For the text-containing cell, return its midpoint in (x, y) coordinate format. 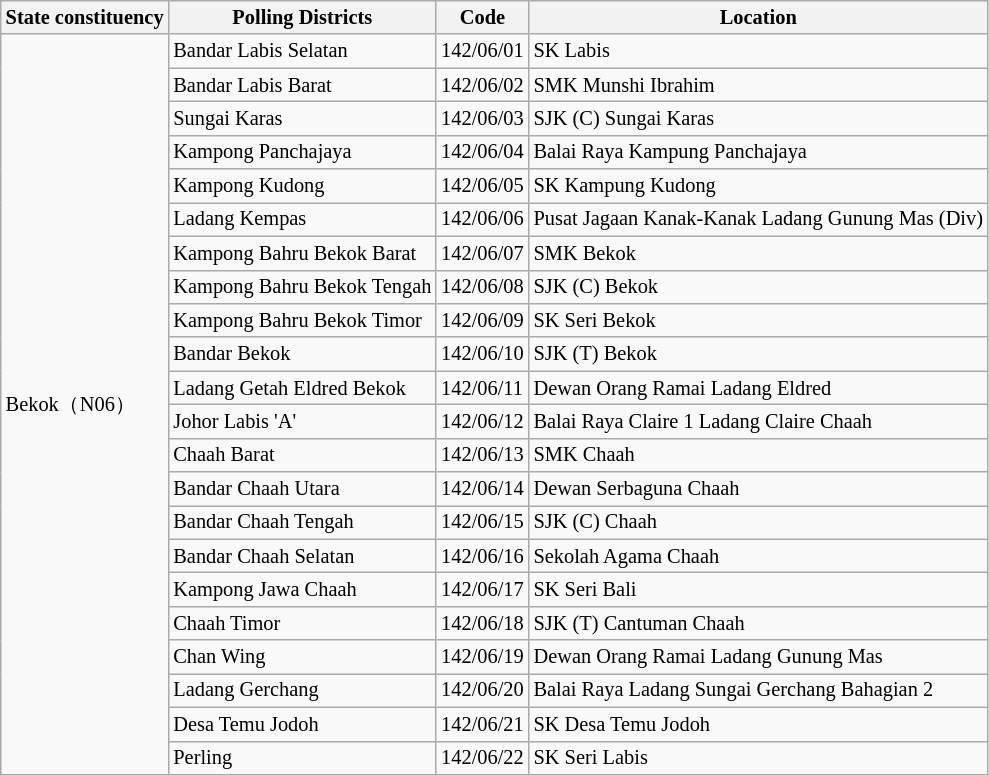
Desa Temu Jodoh (302, 724)
Kampong Bahru Bekok Tengah (302, 287)
142/06/13 (482, 455)
142/06/20 (482, 690)
Bandar Chaah Tengah (302, 522)
Dewan Orang Ramai Ladang Gunung Mas (758, 657)
142/06/08 (482, 287)
142/06/11 (482, 388)
Ladang Gerchang (302, 690)
SK Desa Temu Jodoh (758, 724)
Bandar Labis Barat (302, 85)
142/06/06 (482, 219)
142/06/10 (482, 354)
142/06/15 (482, 522)
SMK Chaah (758, 455)
SJK (C) Chaah (758, 522)
Ladang Kempas (302, 219)
Bandar Labis Selatan (302, 51)
SK Seri Bali (758, 589)
SK Seri Bekok (758, 320)
142/06/05 (482, 186)
SJK (T) Cantuman Chaah (758, 623)
SJK (T) Bekok (758, 354)
Dewan Orang Ramai Ladang Eldred (758, 388)
142/06/12 (482, 421)
SJK (C) Bekok (758, 287)
Kampong Kudong (302, 186)
Location (758, 17)
Bandar Bekok (302, 354)
142/06/18 (482, 623)
Pusat Jagaan Kanak-Kanak Ladang Gunung Mas (Div) (758, 219)
Chaah Timor (302, 623)
SMK Bekok (758, 253)
142/06/02 (482, 85)
142/06/14 (482, 489)
Sekolah Agama Chaah (758, 556)
142/06/03 (482, 118)
142/06/21 (482, 724)
SJK (C) Sungai Karas (758, 118)
Dewan Serbaguna Chaah (758, 489)
SK Labis (758, 51)
SK Seri Labis (758, 758)
Johor Labis 'A' (302, 421)
142/06/16 (482, 556)
Kampong Panchajaya (302, 152)
Perling (302, 758)
Bandar Chaah Utara (302, 489)
Bandar Chaah Selatan (302, 556)
Polling Districts (302, 17)
Balai Raya Claire 1 Ladang Claire Chaah (758, 421)
142/06/04 (482, 152)
Balai Raya Ladang Sungai Gerchang Bahagian 2 (758, 690)
142/06/07 (482, 253)
Sungai Karas (302, 118)
Chan Wing (302, 657)
SK Kampung Kudong (758, 186)
Balai Raya Kampung Panchajaya (758, 152)
Kampong Bahru Bekok Barat (302, 253)
142/06/17 (482, 589)
State constituency (85, 17)
Chaah Barat (302, 455)
Bekok（N06） (85, 404)
SMK Munshi Ibrahim (758, 85)
142/06/22 (482, 758)
142/06/09 (482, 320)
Kampong Jawa Chaah (302, 589)
Kampong Bahru Bekok Timor (302, 320)
Code (482, 17)
142/06/19 (482, 657)
142/06/01 (482, 51)
Ladang Getah Eldred Bekok (302, 388)
